Scan for the cell matching the given text and deliver its [X, Y] coordinate at center. 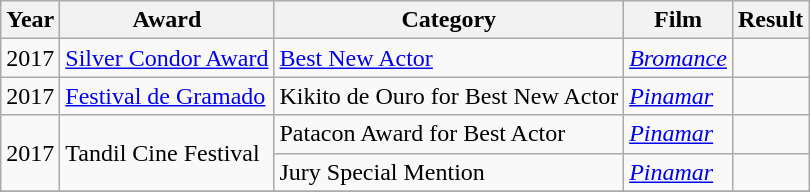
Year [30, 20]
Tandil Cine Festival [167, 153]
Patacon Award for Best Actor [449, 134]
Category [449, 20]
Silver Condor Award [167, 58]
Jury Special Mention [449, 172]
Result [770, 20]
Award [167, 20]
Bromance [678, 58]
Festival de Gramado [167, 96]
Film [678, 20]
Best New Actor [449, 58]
Kikito de Ouro for Best New Actor [449, 96]
